Detect which cell encompasses the target text, then output its [x, y] center coordinate. 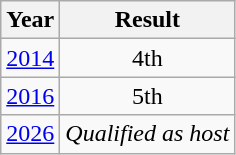
4th [148, 58]
Result [148, 20]
2014 [30, 58]
2016 [30, 96]
Qualified as host [148, 134]
5th [148, 96]
Year [30, 20]
2026 [30, 134]
